Return the [x, y] coordinate for the center point of the cell that contains the specified text.  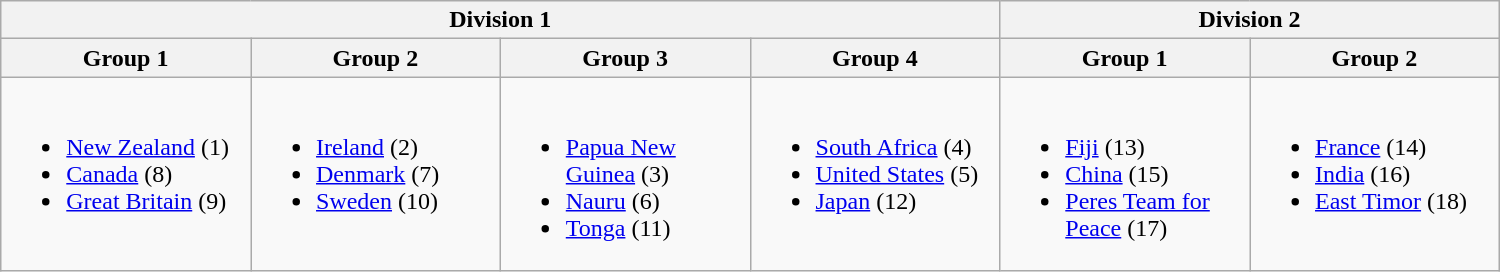
Ireland (2) Denmark (7) Sweden (10) [375, 174]
South Africa (4) United States (5) Japan (12) [875, 174]
Division 1 [500, 20]
Fiji (13) China (15) Peres Team for Peace (17) [1125, 174]
New Zealand (1) Canada (8) Great Britain (9) [126, 174]
France (14) India (16) East Timor (18) [1375, 174]
Papua New Guinea (3) Nauru (6) Tonga (11) [625, 174]
Division 2 [1250, 20]
Group 4 [875, 58]
Group 3 [625, 58]
